Locate the cell with the specified text and output its [x, y] center coordinate. 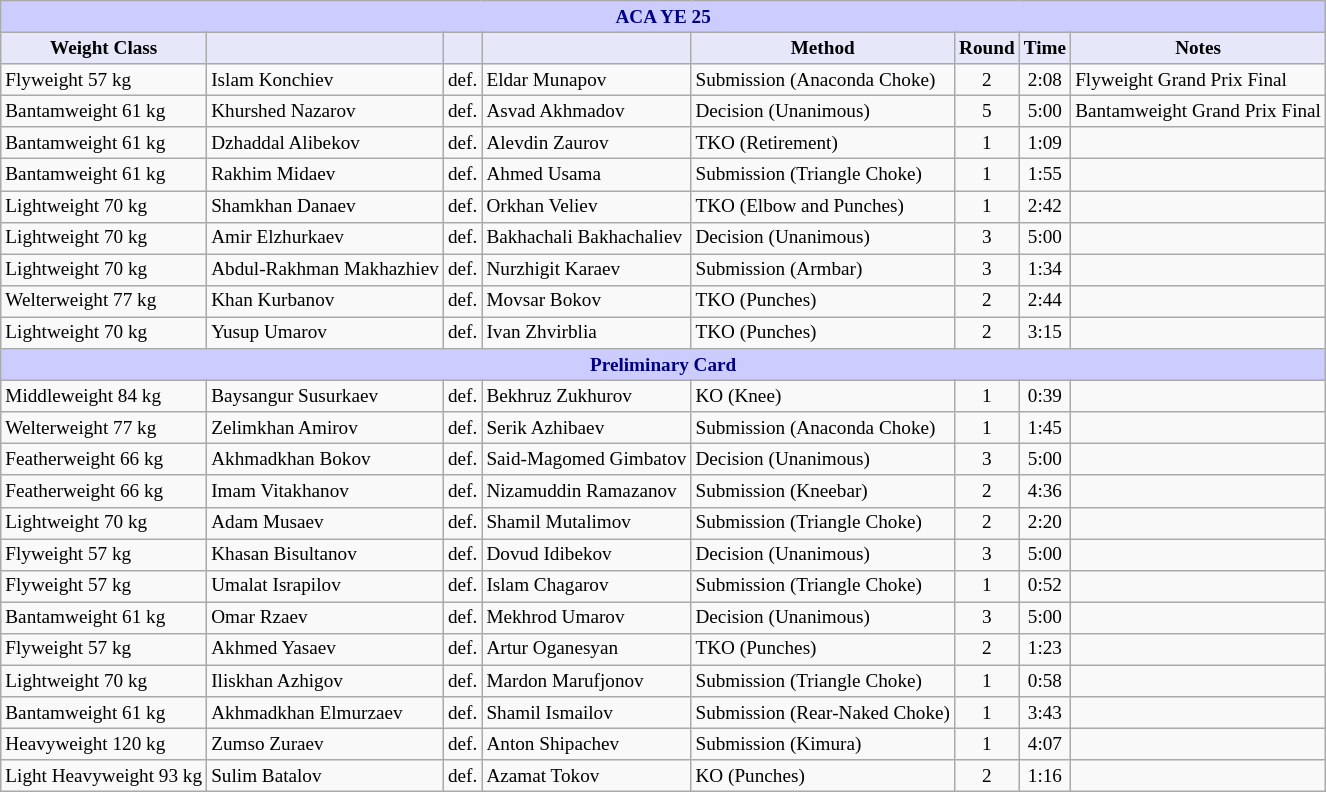
KO (Punches) [823, 776]
Shamil Mutalimov [586, 523]
Submission (Kneebar) [823, 491]
Asvad Akhmadov [586, 111]
1:16 [1044, 776]
Omar Rzaev [326, 618]
Khasan Bisultanov [326, 554]
Middleweight 84 kg [104, 396]
Ahmed Usama [586, 175]
2:42 [1044, 206]
Mekhrod Umarov [586, 618]
Alevdin Zaurov [586, 143]
4:07 [1044, 744]
Bantamweight Grand Prix Final [1198, 111]
0:52 [1044, 586]
Islam Konchiev [326, 80]
Abdul-Rakhman Makhazhiev [326, 270]
Iliskhan Azhigov [326, 681]
Akhmadkhan Bokov [326, 460]
Light Heavyweight 93 kg [104, 776]
TKO (Elbow and Punches) [823, 206]
Akhmed Yasaev [326, 649]
TKO (Retirement) [823, 143]
Islam Chagarov [586, 586]
KO (Knee) [823, 396]
Khurshed Nazarov [326, 111]
Shamil Ismailov [586, 713]
Eldar Munapov [586, 80]
Flyweight Grand Prix Final [1198, 80]
Submission (Armbar) [823, 270]
Notes [1198, 48]
Dovud Idibekov [586, 554]
Mardon Marufjonov [586, 681]
Bakhachali Bakhachaliev [586, 238]
2:44 [1044, 301]
4:36 [1044, 491]
1:34 [1044, 270]
0:39 [1044, 396]
Zelimkhan Amirov [326, 428]
Preliminary Card [664, 365]
0:58 [1044, 681]
Akhmadkhan Elmurzaev [326, 713]
Orkhan Veliev [586, 206]
Submission (Kimura) [823, 744]
2:08 [1044, 80]
Ivan Zhvirblia [586, 333]
Sulim Batalov [326, 776]
2:20 [1044, 523]
3:43 [1044, 713]
Nizamuddin Ramazanov [586, 491]
Zumso Zuraev [326, 744]
Yusup Umarov [326, 333]
Bekhruz Zukhurov [586, 396]
5 [988, 111]
Baysangur Susurkaev [326, 396]
1:09 [1044, 143]
Amir Elzhurkaev [326, 238]
Artur Oganesyan [586, 649]
Serik Azhibaev [586, 428]
Shamkhan Danaev [326, 206]
Movsar Bokov [586, 301]
Umalat Israpilov [326, 586]
Azamat Tokov [586, 776]
Nurzhigit Karaev [586, 270]
Khan Kurbanov [326, 301]
Anton Shipachev [586, 744]
Weight Class [104, 48]
Imam Vitakhanov [326, 491]
1:45 [1044, 428]
ACA YE 25 [664, 17]
1:55 [1044, 175]
Adam Musaev [326, 523]
Rakhim Midaev [326, 175]
1:23 [1044, 649]
Submission (Rear-Naked Choke) [823, 713]
Heavyweight 120 kg [104, 744]
Round [988, 48]
3:15 [1044, 333]
Dzhaddal Alibekov [326, 143]
Said-Magomed Gimbatov [586, 460]
Method [823, 48]
Time [1044, 48]
